Locate the cell with the specified text and output its [X, Y] center coordinate. 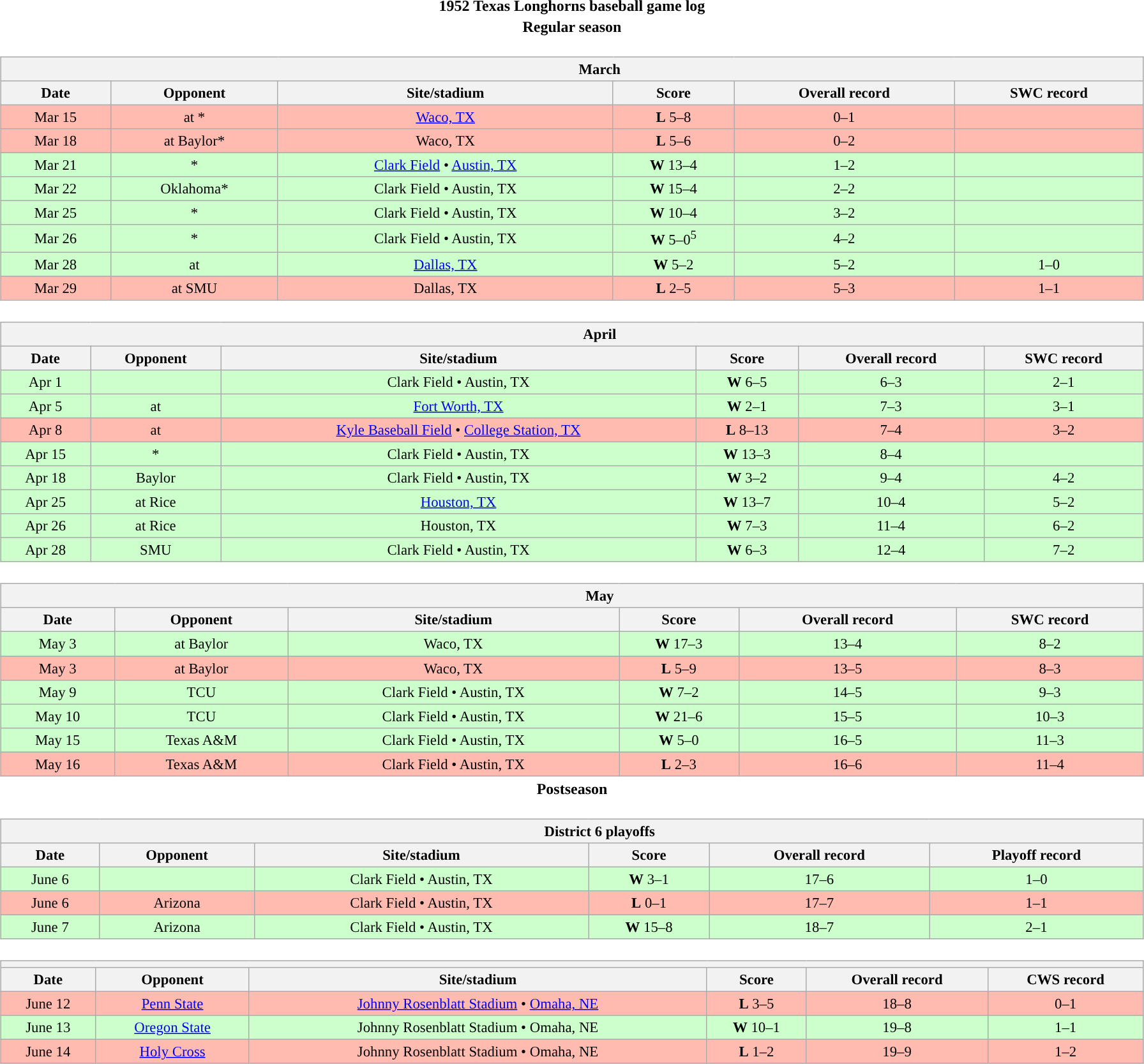
March [572, 69]
Apr 5 [46, 406]
19–9 [897, 1052]
W 3–2 [747, 478]
9–3 [1050, 692]
Baylor [156, 478]
3–1 [1064, 406]
L 3–5 [756, 1004]
8–4 [891, 454]
W 6–3 [747, 550]
W 5–0 [679, 740]
Mar 22 [56, 189]
CWS record [1065, 980]
13–5 [848, 668]
6–3 [891, 382]
May 16 [57, 764]
Apr 28 [46, 550]
Mar 25 [56, 213]
W 7–3 [747, 526]
Mar 21 [56, 165]
11–3 [1050, 740]
Mar 15 [56, 117]
Holy Cross [172, 1052]
Fort Worth, TX [458, 406]
Apr 8 [46, 430]
W 15–4 [674, 189]
June 14 [49, 1052]
18–7 [819, 927]
W 10–4 [674, 213]
Mar 26 [56, 238]
Penn State [172, 1004]
at Baylor* [194, 141]
16–6 [848, 764]
Mar 18 [56, 141]
0–2 [844, 141]
2–2 [844, 189]
L 5–6 [674, 141]
W 3–1 [649, 879]
L 5–8 [674, 117]
Oklahoma* [194, 189]
Playoff record [1037, 855]
W 13–7 [747, 502]
L 2–5 [674, 288]
W 13–4 [674, 165]
5–3 [844, 288]
W 17–3 [679, 644]
18–8 [897, 1004]
17–7 [819, 903]
Mar 28 [56, 264]
April [572, 334]
L 1–2 [756, 1052]
W 5–2 [674, 264]
May 9 [57, 692]
L 2–3 [679, 764]
Apr 18 [46, 478]
District 6 playoffs [572, 831]
at * [194, 117]
SMU [156, 550]
7–3 [891, 406]
Kyle Baseball Field • College Station, TX [458, 430]
June 12 [49, 1004]
at SMU [194, 288]
L 5–9 [679, 668]
Oregon State [172, 1028]
June 7 [50, 927]
Apr 26 [46, 526]
16–5 [848, 740]
June 13 [49, 1028]
10–4 [891, 502]
8–3 [1050, 668]
15–5 [848, 716]
7–2 [1064, 550]
8–2 [1050, 644]
W 21–6 [679, 716]
May 10 [57, 716]
Apr 15 [46, 454]
May 15 [57, 740]
19–8 [897, 1028]
W 10–1 [756, 1028]
W 6–5 [747, 382]
9–4 [891, 478]
Apr 1 [46, 382]
Mar 29 [56, 288]
14–5 [848, 692]
W 15–8 [649, 927]
6–2 [1064, 526]
May [572, 596]
W 2–1 [747, 406]
W 7–2 [679, 692]
W 5–05 [674, 238]
W 13–3 [747, 454]
13–4 [848, 644]
7–4 [891, 430]
12–4 [891, 550]
L 8–13 [747, 430]
17–6 [819, 879]
Apr 25 [46, 502]
L 0–1 [649, 903]
10–3 [1050, 716]
